Pinpoint the cell where the given text exists, returning its [X, Y] midpoint coordinate. 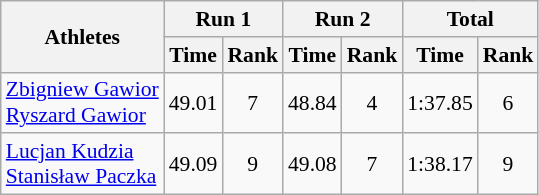
Total [470, 19]
1:37.85 [440, 102]
1:38.17 [440, 164]
Run 2 [342, 19]
4 [372, 102]
49.08 [312, 164]
48.84 [312, 102]
Athletes [82, 36]
Lucjan KudziaStanisław Paczka [82, 164]
49.01 [194, 102]
6 [508, 102]
49.09 [194, 164]
Zbigniew GawiorRyszard Gawior [82, 102]
Run 1 [224, 19]
